Scan for the cell matching the given text and deliver its [x, y] coordinate at center. 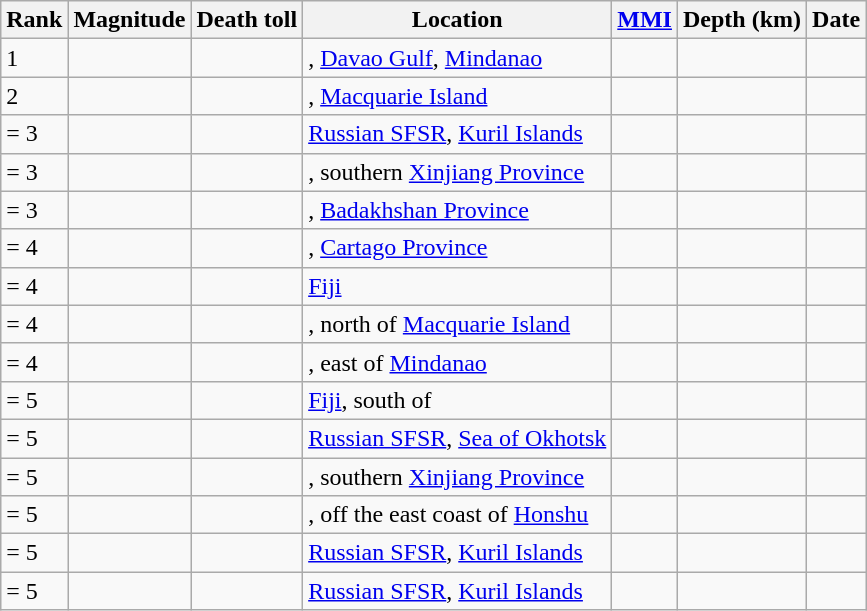
Depth (km) [742, 20]
Date [836, 20]
2 [34, 96]
Death toll [247, 20]
Fiji, south of [458, 400]
Russian SFSR, Sea of Okhotsk [458, 438]
Location [458, 20]
, off the east coast of Honshu [458, 515]
Fiji [458, 286]
Magnitude [130, 20]
Rank [34, 20]
, north of Macquarie Island [458, 324]
, Davao Gulf, Mindanao [458, 58]
, Macquarie Island [458, 96]
MMI [645, 20]
, Cartago Province [458, 248]
, east of Mindanao [458, 362]
, Badakhshan Province [458, 210]
1 [34, 58]
